Provide the [X, Y] coordinate of the cell's center where the given text is located.  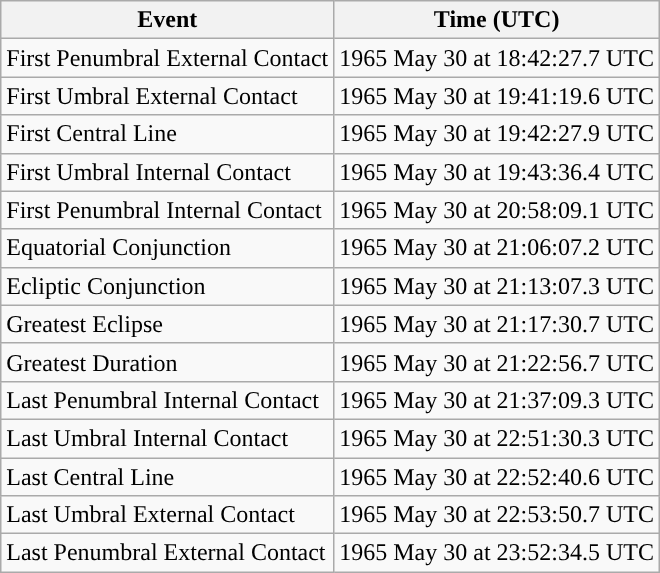
1965 May 30 at 23:52:34.5 UTC [497, 553]
1965 May 30 at 19:42:27.9 UTC [497, 134]
First Penumbral Internal Contact [168, 210]
First Central Line [168, 134]
1965 May 30 at 19:43:36.4 UTC [497, 172]
Last Central Line [168, 477]
1965 May 30 at 22:53:50.7 UTC [497, 515]
Event [168, 20]
1965 May 30 at 21:22:56.7 UTC [497, 362]
First Umbral External Contact [168, 96]
Last Penumbral External Contact [168, 553]
Ecliptic Conjunction [168, 286]
1965 May 30 at 19:41:19.6 UTC [497, 96]
Greatest Duration [168, 362]
Equatorial Conjunction [168, 248]
Time (UTC) [497, 20]
1965 May 30 at 22:51:30.3 UTC [497, 438]
1965 May 30 at 20:58:09.1 UTC [497, 210]
Last Penumbral Internal Contact [168, 400]
Last Umbral Internal Contact [168, 438]
Last Umbral External Contact [168, 515]
First Umbral Internal Contact [168, 172]
1965 May 30 at 21:37:09.3 UTC [497, 400]
1965 May 30 at 21:17:30.7 UTC [497, 324]
Greatest Eclipse [168, 324]
1965 May 30 at 18:42:27.7 UTC [497, 58]
First Penumbral External Contact [168, 58]
1965 May 30 at 22:52:40.6 UTC [497, 477]
1965 May 30 at 21:13:07.3 UTC [497, 286]
1965 May 30 at 21:06:07.2 UTC [497, 248]
